Pinpoint the cell where the given text exists, returning its (X, Y) midpoint coordinate. 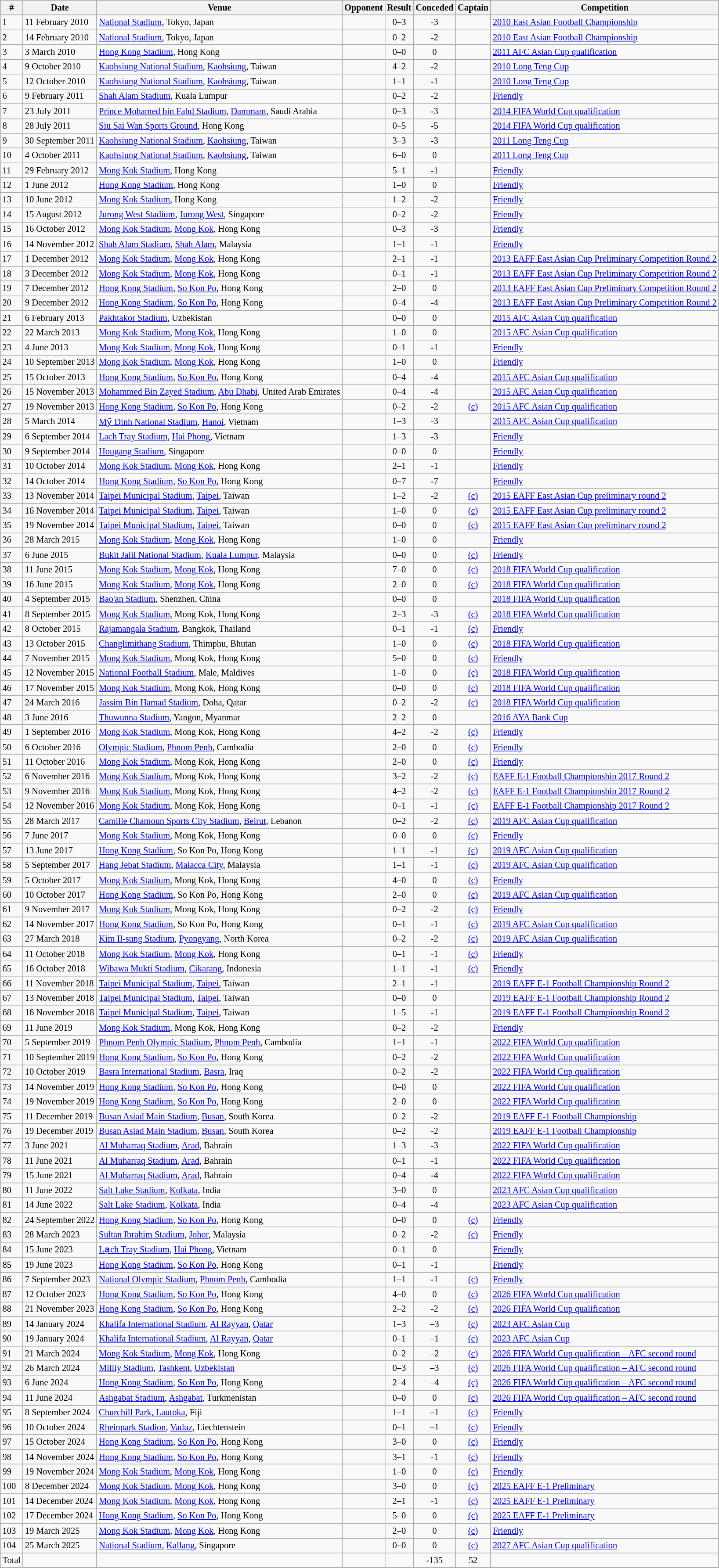
14 June 2022 (60, 1205)
Venue (220, 7)
85 (11, 1265)
Opponent (364, 7)
15 November 2013 (60, 392)
19 November 2013 (60, 406)
14 October 2014 (60, 481)
Mỹ Đình National Stadium, Hanoi, Vietnam (220, 421)
98 (11, 1457)
7–0 (399, 570)
3 June 2021 (60, 1146)
12 October 2010 (60, 82)
# (11, 7)
Basra International Stadium, Basra, Iraq (220, 1072)
Competition (604, 7)
8 September 2015 (60, 614)
11 December 2019 (60, 1116)
15 (11, 229)
4 (11, 67)
Lạch Tray Stadium, Hai Phong, Vietnam (220, 1249)
21 November 2023 (60, 1309)
67 (11, 998)
11 June 2024 (60, 1398)
9 December 2012 (60, 303)
90 (11, 1338)
14 November 2017 (60, 924)
-135 (434, 1560)
6 October 2016 (60, 747)
103 (11, 1531)
33 (11, 496)
44 (11, 658)
28 March 2023 (60, 1234)
101 (11, 1501)
1 June 2012 (60, 185)
Shah Alam Stadium, Shah Alam, Malaysia (220, 244)
8 (11, 126)
14 January 2024 (60, 1324)
10 October 2014 (60, 466)
28 March 2017 (60, 821)
14 December 2024 (60, 1501)
Churchill Park, Lautoka, Fiji (220, 1413)
16 November 2014 (60, 511)
78 (11, 1161)
10 October 2019 (60, 1072)
13 (11, 200)
92 (11, 1368)
35 (11, 525)
91 (11, 1353)
19 (11, 288)
62 (11, 924)
National Olympic Stadium, Phnom Penh, Cambodia (220, 1280)
5 March 2014 (60, 421)
Camille Chamoun Sports City Stadium, Beirut, Lebanon (220, 821)
Kim Il-sung Stadium, Pyongyang, North Korea (220, 939)
83 (11, 1234)
10 September 2013 (60, 362)
Phnom Penh Olympic Stadium, Phnom Penh, Cambodia (220, 1043)
Wibawa Mukti Stadium, Cikarang, Indonesia (220, 969)
39 (11, 584)
6 February 2013 (60, 318)
Captain (473, 7)
49 (11, 732)
10 June 2012 (60, 200)
16 (11, 244)
7 (11, 111)
4 June 2013 (60, 347)
13 November 2018 (60, 998)
Rheinpark Stadion, Vaduz, Liechtenstein (220, 1427)
14 November 2019 (60, 1087)
19 January 2024 (60, 1338)
0–5 (399, 126)
28 July 2011 (60, 126)
37 (11, 555)
Sultan Ibrahim Stadium, Johor, Malaysia (220, 1234)
12 November 2016 (60, 806)
28 (11, 421)
104 (11, 1546)
99 (11, 1471)
Jurong West Stadium, Jurong West, Singapore (220, 215)
Conceded (434, 7)
Total (11, 1560)
17 (11, 259)
11 June 2022 (60, 1190)
66 (11, 983)
19 December 2019 (60, 1131)
11 October 2016 (60, 762)
9 November 2017 (60, 910)
Siu Sai Wan Sports Ground, Hong Kong (220, 126)
88 (11, 1309)
11 November 2018 (60, 983)
25 (11, 377)
28 March 2015 (60, 540)
84 (11, 1249)
21 (11, 318)
4 October 2011 (60, 155)
19 November 2019 (60, 1101)
15 August 2012 (60, 215)
12 November 2015 (60, 673)
14 February 2010 (60, 37)
64 (11, 954)
18 (11, 273)
24 March 2016 (60, 703)
Date (60, 7)
3 June 2016 (60, 717)
12 October 2023 (60, 1294)
48 (11, 717)
6–0 (399, 155)
5 September 2019 (60, 1043)
15 October 2024 (60, 1442)
3–1 (399, 1457)
5 (11, 82)
58 (11, 865)
5 October 2017 (60, 880)
17 December 2024 (60, 1516)
14 November 2024 (60, 1457)
86 (11, 1280)
26 March 2024 (60, 1368)
Pakhtakor Stadium, Uzbekistan (220, 318)
Milliy Stadium, Tashkent, Uzbekistan (220, 1368)
Result (399, 7)
20 (11, 303)
19 November 2024 (60, 1471)
55 (11, 821)
31 (11, 466)
19 November 2014 (60, 525)
15 June 2021 (60, 1176)
24 (11, 362)
25 March 2025 (60, 1546)
11 June 2019 (60, 1028)
56 (11, 836)
13 June 2017 (60, 850)
National Stadium, Kallang, Singapore (220, 1546)
10 October 2017 (60, 895)
11 February 2010 (60, 22)
1 September 2016 (60, 732)
10 September 2019 (60, 1057)
11 June 2015 (60, 570)
79 (11, 1176)
11 October 2018 (60, 954)
89 (11, 1324)
6 September 2014 (60, 437)
14 November 2012 (60, 244)
16 October 2012 (60, 229)
Lach Tray Stadium, Hai Phong, Vietnam (220, 437)
6 June 2015 (60, 555)
94 (11, 1398)
22 (11, 333)
27 (11, 406)
29 (11, 437)
5 September 2017 (60, 865)
59 (11, 880)
45 (11, 673)
0–7 (399, 481)
96 (11, 1427)
76 (11, 1131)
10 (11, 155)
2016 AYA Bank Cup (604, 717)
Thuwunna Stadium, Yangon, Myanmar (220, 717)
4 September 2015 (60, 599)
50 (11, 747)
12 (11, 185)
13 October 2015 (60, 644)
100 (11, 1486)
47 (11, 703)
-5 (434, 126)
65 (11, 969)
1 (11, 22)
6 June 2024 (60, 1383)
–4 (434, 1383)
3 (11, 52)
102 (11, 1516)
29 February 2012 (60, 170)
30 September 2011 (60, 140)
Prince Mohamed bin Fahd Stadium, Dammam, Saudi Arabia (220, 111)
2 (11, 37)
9 September 2014 (60, 452)
16 October 2018 (60, 969)
61 (11, 910)
10 October 2024 (60, 1427)
5–1 (399, 170)
Ashgabat Stadium, Ashgabat, Turkmenistan (220, 1398)
42 (11, 629)
3 March 2010 (60, 52)
82 (11, 1220)
17 November 2015 (60, 688)
74 (11, 1101)
9 February 2011 (60, 96)
73 (11, 1087)
Bao'an Stadium, Shenzhen, China (220, 599)
51 (11, 762)
54 (11, 806)
Jassim Bin Hamad Stadium, Doha, Qatar (220, 703)
63 (11, 939)
38 (11, 570)
24 September 2022 (60, 1220)
27 March 2018 (60, 939)
60 (11, 895)
9 November 2016 (60, 791)
3 December 2012 (60, 273)
80 (11, 1190)
41 (11, 614)
Rajamangala Stadium, Bangkok, Thailand (220, 629)
2027 AFC Asian Cup qualification (604, 1546)
Hougang Stadium, Singapore (220, 452)
69 (11, 1028)
93 (11, 1383)
–2 (434, 1353)
32 (11, 481)
6 (11, 96)
68 (11, 1013)
36 (11, 540)
46 (11, 688)
30 (11, 452)
7 September 2023 (60, 1280)
Hang Jebat Stadium, Malacca City, Malaysia (220, 865)
15 October 2013 (60, 377)
7 June 2017 (60, 836)
75 (11, 1116)
Olympic Stadium, Phnom Penh, Cambodia (220, 747)
21 March 2024 (60, 1353)
22 March 2013 (60, 333)
3–2 (399, 777)
71 (11, 1057)
34 (11, 511)
7 November 2015 (60, 658)
87 (11, 1294)
National Football Stadium, Male, Maldives (220, 673)
14 (11, 215)
-7 (434, 481)
53 (11, 791)
13 November 2014 (60, 496)
16 June 2015 (60, 584)
6 November 2016 (60, 777)
Bukit Jalil National Stadium, Kuala Lumpur, Malaysia (220, 555)
9 (11, 140)
19 June 2023 (60, 1265)
19 March 2025 (60, 1531)
23 (11, 347)
70 (11, 1043)
43 (11, 644)
1–5 (399, 1013)
26 (11, 392)
2011 AFC Asian Cup qualification (604, 52)
Changlimithang Stadium, Thimphu, Bhutan (220, 644)
Shah Alam Stadium, Kuala Lumpur (220, 96)
81 (11, 1205)
Mohammed Bin Zayed Stadium, Abu Dhabi, United Arab Emirates (220, 392)
8 October 2015 (60, 629)
11 June 2021 (60, 1161)
1 December 2012 (60, 259)
16 November 2018 (60, 1013)
11 (11, 170)
3–3 (399, 140)
2–3 (399, 614)
2–4 (399, 1383)
97 (11, 1442)
9 October 2010 (60, 67)
72 (11, 1072)
8 December 2024 (60, 1486)
95 (11, 1413)
40 (11, 599)
57 (11, 850)
77 (11, 1146)
7 December 2012 (60, 288)
15 June 2023 (60, 1249)
8 September 2024 (60, 1413)
23 July 2011 (60, 111)
